From the cell containing the given text, extract its center point as (X, Y) coordinate. 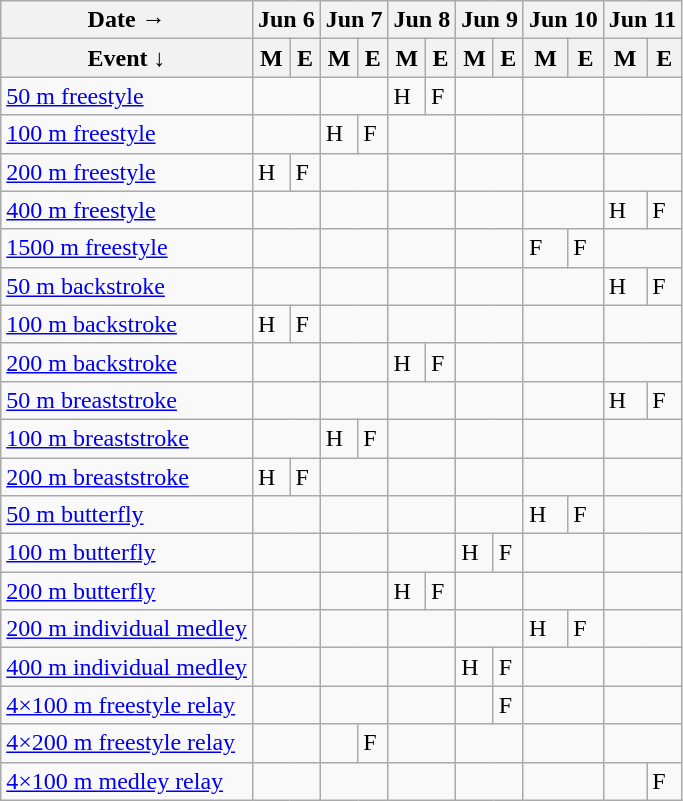
100 m breaststroke (127, 438)
50 m breaststroke (127, 400)
Jun 9 (490, 20)
Event ↓ (127, 58)
100 m butterfly (127, 553)
4×200 m freestyle relay (127, 743)
200 m freestyle (127, 172)
4×100 m medley relay (127, 781)
50 m freestyle (127, 96)
200 m butterfly (127, 591)
Jun 10 (563, 20)
50 m butterfly (127, 515)
100 m backstroke (127, 324)
200 m backstroke (127, 362)
1500 m freestyle (127, 248)
Jun 7 (354, 20)
400 m individual medley (127, 667)
50 m backstroke (127, 286)
200 m breaststroke (127, 477)
Jun 6 (286, 20)
100 m freestyle (127, 134)
4×100 m freestyle relay (127, 705)
Jun 8 (422, 20)
400 m freestyle (127, 210)
Jun 11 (642, 20)
Date → (127, 20)
200 m individual medley (127, 629)
